Search for the cell housing the specified text and yield its [x, y] center coordinate. 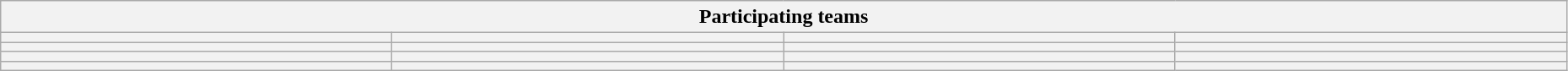
Participating teams [784, 17]
